Find where the given text appears and provide that cell's center as [x, y] coordinate. 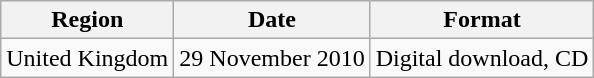
Region [88, 20]
29 November 2010 [272, 58]
United Kingdom [88, 58]
Digital download, CD [482, 58]
Date [272, 20]
Format [482, 20]
